Find where the given text appears and provide that cell's center as [X, Y] coordinate. 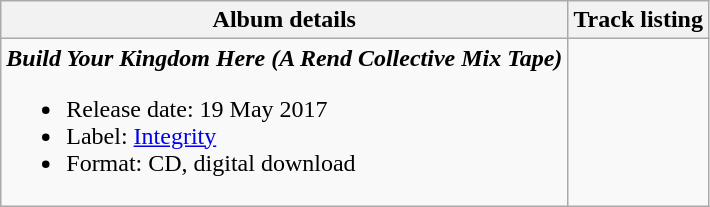
Build Your Kingdom Here (A Rend Collective Mix Tape)Release date: 19 May 2017Label: IntegrityFormat: CD, digital download [284, 122]
Track listing [638, 20]
Album details [284, 20]
